Search for the cell housing the specified text and yield its [X, Y] center coordinate. 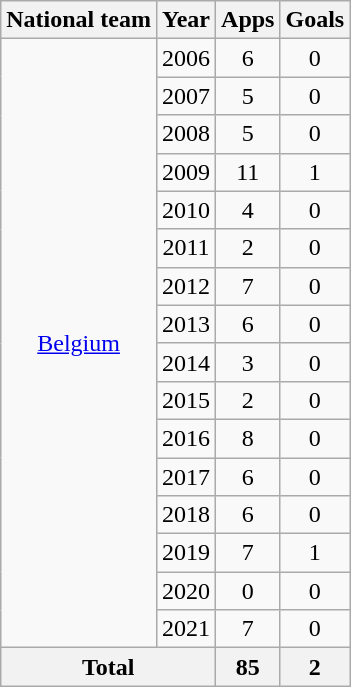
11 [248, 172]
4 [248, 210]
2008 [186, 134]
Year [186, 20]
2014 [186, 362]
2015 [186, 400]
Total [108, 667]
8 [248, 438]
2010 [186, 210]
2018 [186, 515]
2017 [186, 477]
85 [248, 667]
2013 [186, 324]
2016 [186, 438]
2009 [186, 172]
2011 [186, 248]
3 [248, 362]
Goals [315, 20]
2019 [186, 553]
2012 [186, 286]
Belgium [79, 344]
2006 [186, 58]
2007 [186, 96]
National team [79, 20]
2020 [186, 591]
2021 [186, 629]
Apps [248, 20]
